Return [X, Y] of the center of cell containing provided text 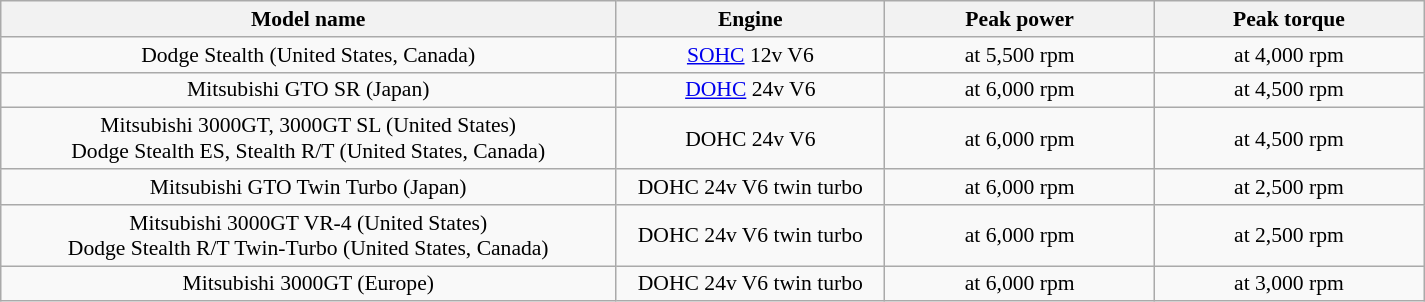
Mitsubishi 3000GT (Europe) [308, 284]
Mitsubishi 3000GT VR-4 (United States) Dodge Stealth R/T Twin-Turbo (United States, Canada) [308, 236]
at 4,000 rpm [1288, 55]
Peak power [1020, 19]
Engine [750, 19]
Peak torque [1288, 19]
SOHC 12v V6 [750, 55]
at 3,000 rpm [1288, 284]
at 5,500 rpm [1020, 55]
Mitsubishi GTO SR (Japan) [308, 90]
Model name [308, 19]
Mitsubishi GTO Twin Turbo (Japan) [308, 187]
Dodge Stealth (United States, Canada) [308, 55]
Mitsubishi 3000GT, 3000GT SL (United States) Dodge Stealth ES, Stealth R/T (United States, Canada) [308, 138]
